Return [X, Y] of the center of cell containing provided text 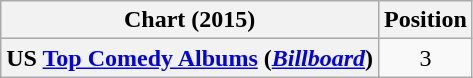
US Top Comedy Albums (Billboard) [190, 58]
Chart (2015) [190, 20]
3 [426, 58]
Position [426, 20]
